From the cell containing the given text, extract its center point as [x, y] coordinate. 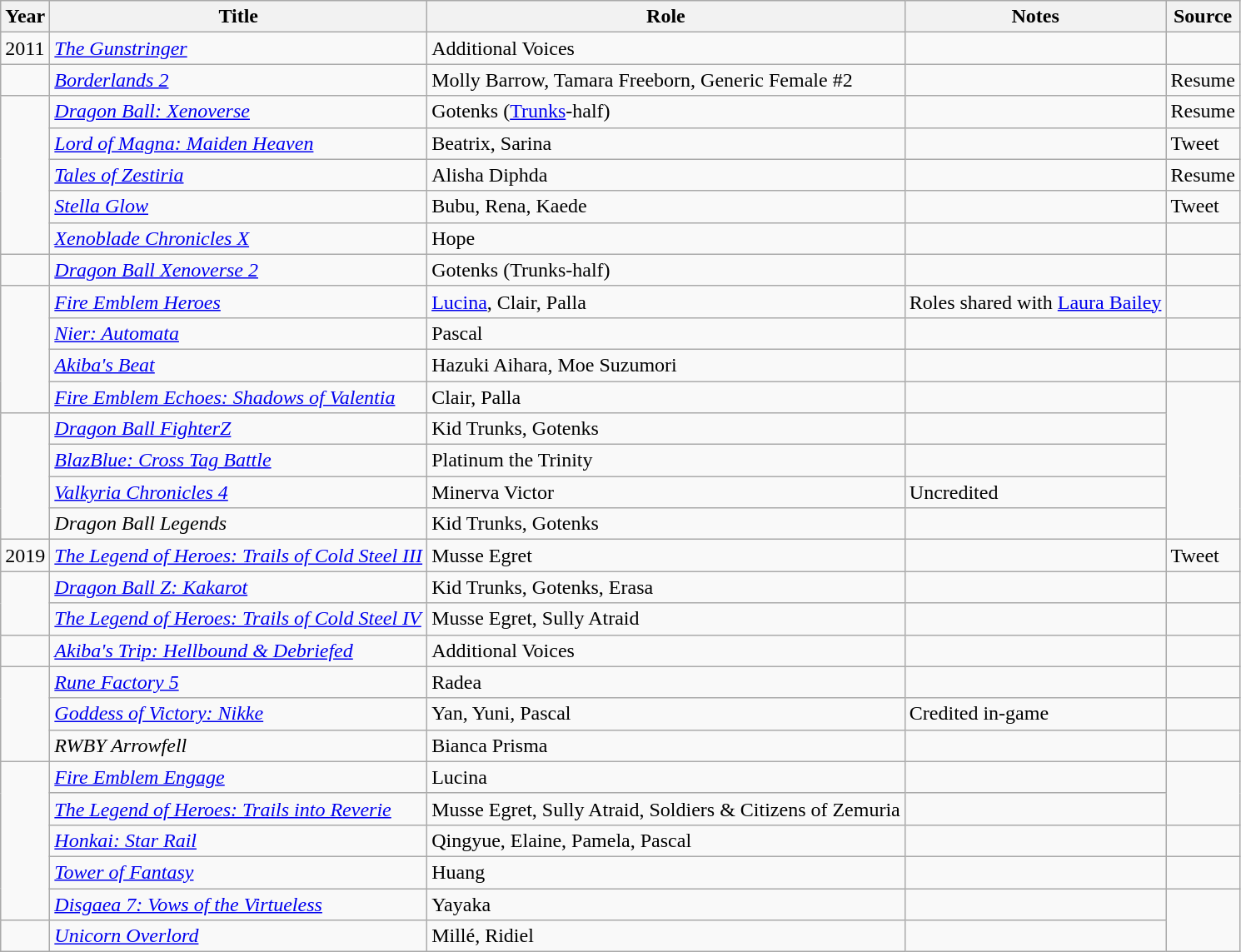
Tower of Fantasy [238, 872]
Huang [666, 872]
Yayaka [666, 904]
Kid Trunks, Gotenks, Erasa [666, 587]
Nier: Automata [238, 333]
Uncredited [1035, 492]
Hope [666, 238]
Beatrix, Sarina [666, 143]
Musse Egret, Sully Atraid [666, 619]
Stella Glow [238, 207]
Millé, Ridiel [666, 936]
Clair, Palla [666, 397]
Disgaea 7: Vows of the Virtueless [238, 904]
The Legend of Heroes: Trails of Cold Steel III [238, 556]
Honkai: Star Rail [238, 840]
Musse Egret, Sully Atraid, Soldiers & Citizens of Zemuria [666, 809]
Dragon Ball FighterZ [238, 429]
Fire Emblem Engage [238, 777]
Tales of Zestiria [238, 175]
Akiba's Trip: Hellbound & Debriefed [238, 650]
Musse Egret [666, 556]
2011 [25, 48]
Alisha Diphda [666, 175]
Title [238, 17]
Source [1203, 17]
The Legend of Heroes: Trails of Cold Steel IV [238, 619]
Goddess of Victory: Nikke [238, 714]
Akiba's Beat [238, 365]
Dragon Ball: Xenoverse [238, 112]
Roles shared with Laura Bailey [1035, 302]
Bubu, Rena, Kaede [666, 207]
Lucina, Clair, Palla [666, 302]
Pascal [666, 333]
Bianca Prisma [666, 745]
Rune Factory 5 [238, 682]
RWBY Arrowfell [238, 745]
Radea [666, 682]
Lord of Magna: Maiden Heaven [238, 143]
Notes [1035, 17]
Xenoblade Chronicles X [238, 238]
Molly Barrow, Tamara Freeborn, Generic Female #2 [666, 80]
Dragon Ball Xenoverse 2 [238, 270]
Fire Emblem Heroes [238, 302]
Year [25, 17]
Fire Emblem Echoes: Shadows of Valentia [238, 397]
The Legend of Heroes: Trails into Reverie [238, 809]
Borderlands 2 [238, 80]
Role [666, 17]
2019 [25, 556]
The Gunstringer [238, 48]
Minerva Victor [666, 492]
Dragon Ball Legends [238, 524]
Yan, Yuni, Pascal [666, 714]
Unicorn Overlord [238, 936]
Credited in-game [1035, 714]
Qingyue, Elaine, Pamela, Pascal [666, 840]
BlazBlue: Cross Tag Battle [238, 461]
Lucina [666, 777]
Dragon Ball Z: Kakarot [238, 587]
Hazuki Aihara, Moe Suzumori [666, 365]
Valkyria Chronicles 4 [238, 492]
Platinum the Trinity [666, 461]
